Determine the (x, y) coordinate at the center of the cell enclosing the given text.  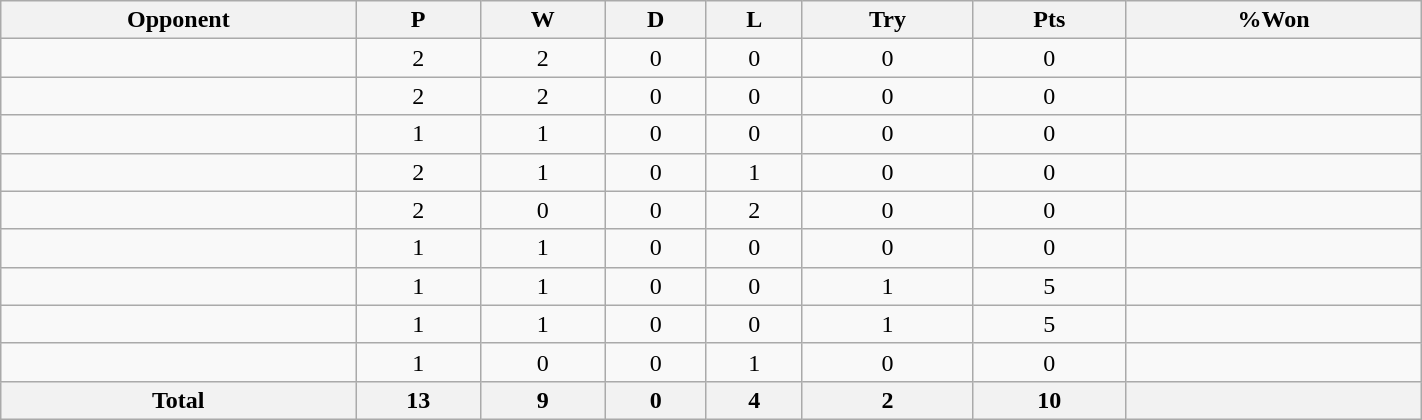
W (544, 20)
%Won (1274, 20)
Total (178, 400)
10 (1050, 400)
Opponent (178, 20)
Try (887, 20)
9 (544, 400)
4 (754, 400)
D (656, 20)
13 (418, 400)
L (754, 20)
P (418, 20)
Pts (1050, 20)
